Locate the cell with the specified text and output its [X, Y] center coordinate. 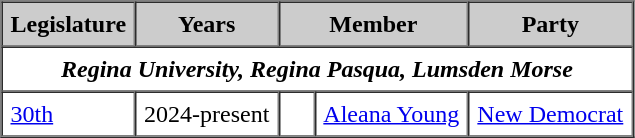
Party [550, 24]
30th [69, 114]
Member [373, 24]
Regina University, Regina Pasqua, Lumsden Morse [318, 68]
Legislature [69, 24]
2024-present [206, 114]
Years [206, 24]
Aleana Young [391, 114]
New Democrat [550, 114]
